Identify which cell holds the provided text, then report its [X, Y] central coordinate. 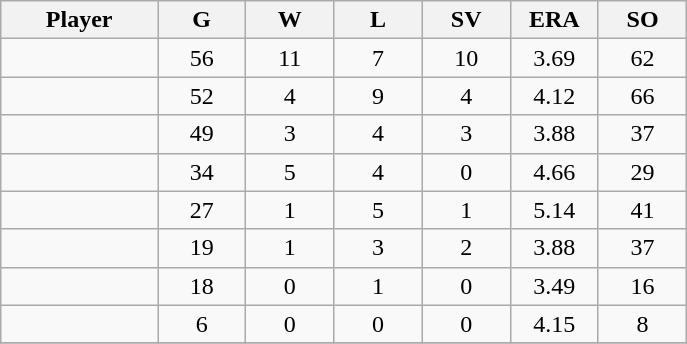
56 [202, 58]
62 [642, 58]
SV [466, 20]
5.14 [554, 210]
4.66 [554, 172]
2 [466, 248]
4.12 [554, 96]
10 [466, 58]
3.69 [554, 58]
ERA [554, 20]
34 [202, 172]
W [290, 20]
3.49 [554, 286]
29 [642, 172]
66 [642, 96]
G [202, 20]
41 [642, 210]
16 [642, 286]
Player [80, 20]
11 [290, 58]
49 [202, 134]
SO [642, 20]
6 [202, 324]
27 [202, 210]
19 [202, 248]
4.15 [554, 324]
7 [378, 58]
18 [202, 286]
9 [378, 96]
8 [642, 324]
L [378, 20]
52 [202, 96]
